Scan for the cell matching the given text and deliver its [X, Y] coordinate at center. 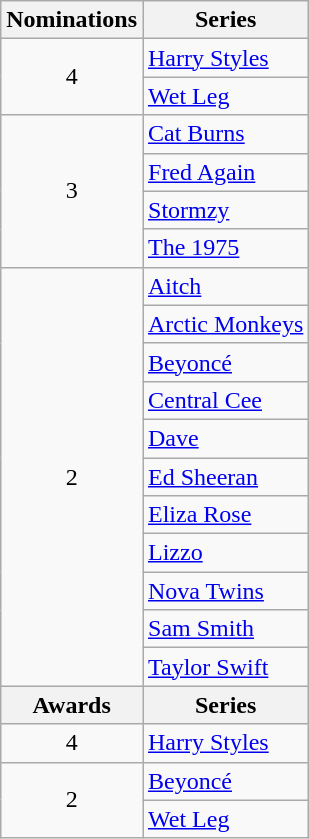
Nova Twins [225, 591]
Taylor Swift [225, 667]
Lizzo [225, 553]
Ed Sheeran [225, 477]
Eliza Rose [225, 515]
Cat Burns [225, 134]
3 [72, 191]
Sam Smith [225, 629]
Nominations [72, 20]
The 1975 [225, 248]
Stormzy [225, 210]
Aitch [225, 286]
Arctic Monkeys [225, 324]
Awards [72, 705]
Fred Again [225, 172]
Central Cee [225, 400]
Dave [225, 438]
